Locate the cell with the specified text and output its [X, Y] center coordinate. 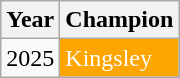
2025 [30, 58]
Kingsley [120, 58]
Year [30, 20]
Champion [120, 20]
